Output the (x, y) coordinate of the center of the cell containing the given text.  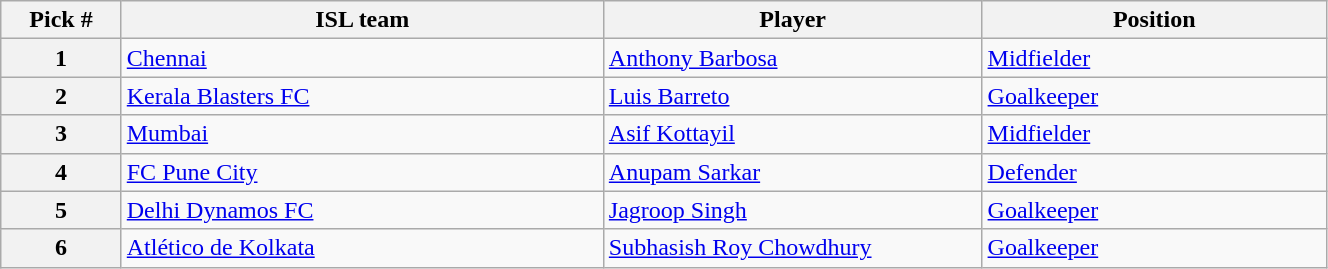
Pick # (61, 20)
Atlético de Kolkata (362, 248)
Delhi Dynamos FC (362, 210)
Asif Kottayil (792, 134)
5 (61, 210)
Chennai (362, 58)
Subhasish Roy Chowdhury (792, 248)
3 (61, 134)
Anupam Sarkar (792, 172)
Mumbai (362, 134)
Jagroop Singh (792, 210)
6 (61, 248)
Defender (1154, 172)
Luis Barreto (792, 96)
Anthony Barbosa (792, 58)
Kerala Blasters FC (362, 96)
Player (792, 20)
FC Pune City (362, 172)
2 (61, 96)
Position (1154, 20)
ISL team (362, 20)
1 (61, 58)
4 (61, 172)
